Return the (X, Y) coordinate for the center point of the cell that contains the specified text.  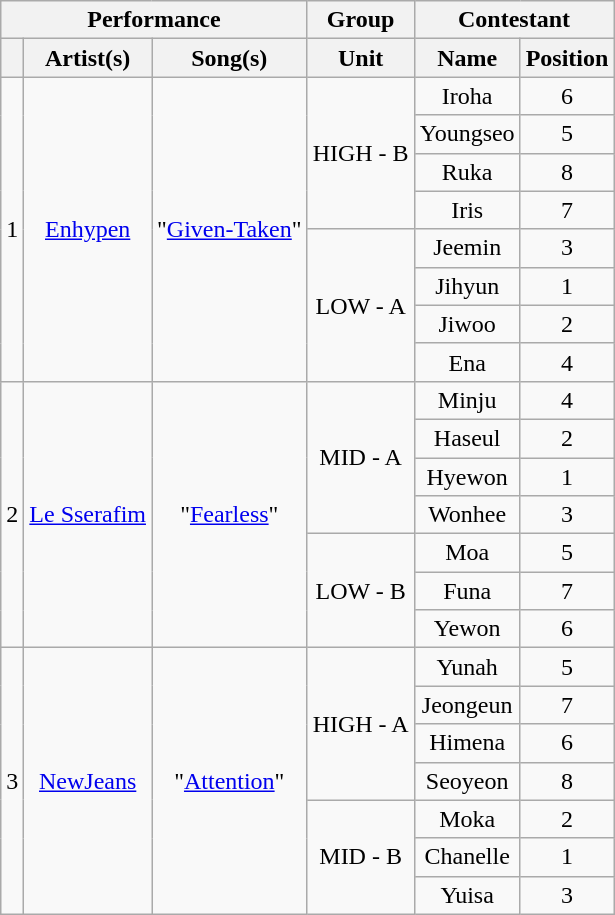
Yuisa (467, 895)
Hyewon (467, 477)
Yunah (467, 667)
LOW - A (360, 305)
Jihyun (467, 286)
Song(s) (230, 58)
MID - B (360, 857)
Le Sserafim (88, 514)
"Attention" (230, 781)
Seoyeon (467, 781)
Minju (467, 400)
Youngseo (467, 134)
Unit (360, 58)
Artist(s) (88, 58)
Performance (154, 20)
Wonhee (467, 515)
Moka (467, 819)
Moa (467, 553)
HIGH - B (360, 153)
Chanelle (467, 857)
Iris (467, 210)
Enhypen (88, 229)
Jeongeun (467, 705)
Haseul (467, 438)
Jiwoo (467, 324)
Jeemin (467, 248)
Ruka (467, 172)
Contestant (514, 20)
Himena (467, 743)
MID - A (360, 457)
"Fearless" (230, 514)
LOW - B (360, 591)
Name (467, 58)
Position (567, 58)
Funa (467, 591)
Yewon (467, 629)
"Given-Taken" (230, 229)
Ena (467, 362)
Iroha (467, 96)
HIGH - A (360, 724)
Group (360, 20)
NewJeans (88, 781)
